Detect which cell encompasses the target text, then output its (x, y) center coordinate. 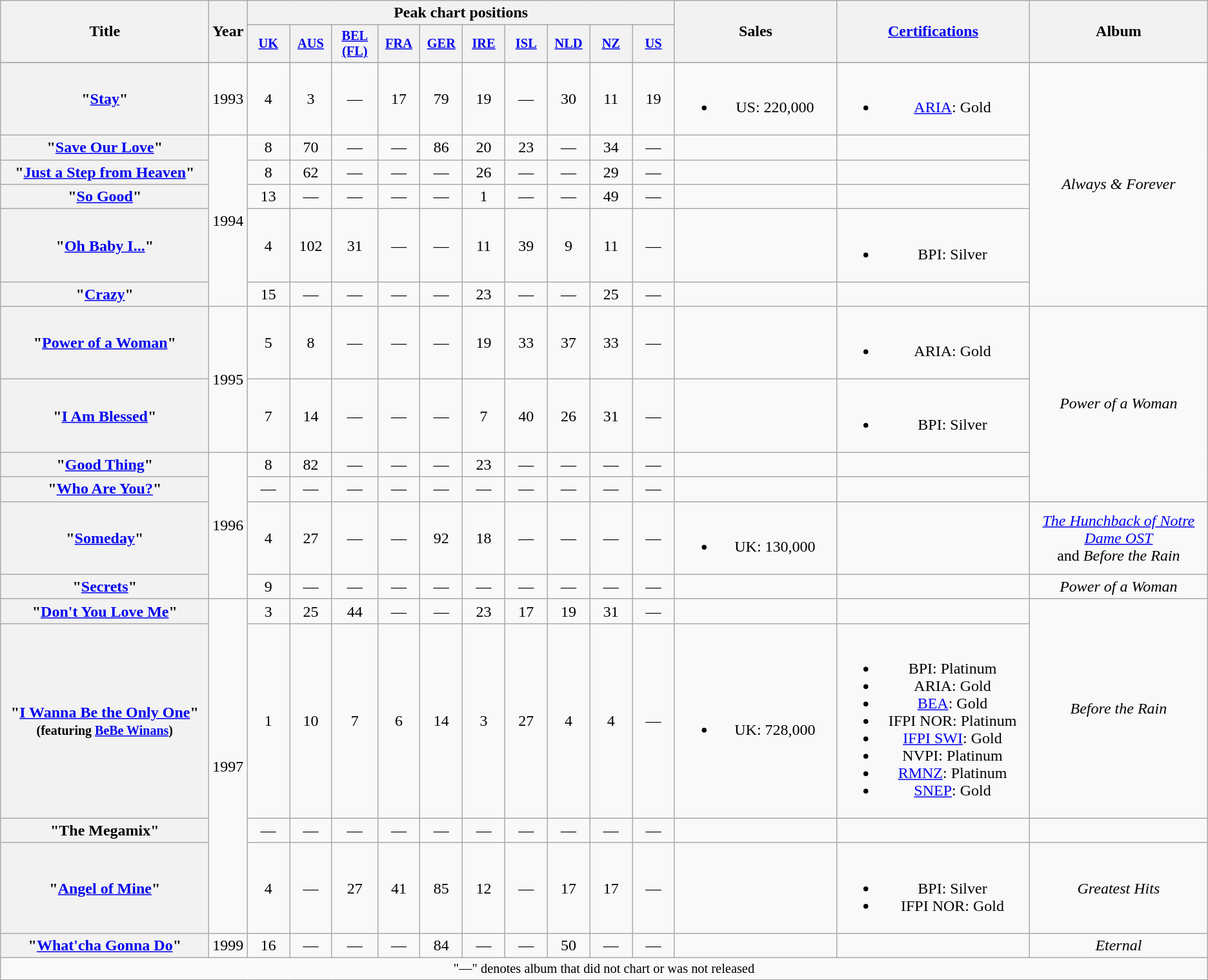
UK (268, 44)
UK: 130,000 (755, 538)
50 (569, 945)
82 (311, 465)
1996 (228, 525)
"So Good" (105, 197)
44 (355, 611)
"Crazy" (105, 294)
AUS (311, 44)
16 (268, 945)
FRA (399, 44)
"The Megamix" (105, 830)
"Oh Baby I..." (105, 245)
Greatest Hits (1119, 888)
62 (311, 172)
Certifications (933, 32)
Peak chart positions (461, 13)
US (654, 44)
Album (1119, 32)
1994 (228, 221)
GER (441, 44)
"I Wanna Be the Only One" (featuring BeBe Winans) (105, 721)
92 (441, 538)
5 (268, 343)
86 (441, 148)
The Hunchback of Notre Dame OST and Before the Rain (1119, 538)
85 (441, 888)
1999 (228, 945)
Year (228, 32)
41 (399, 888)
NZ (611, 44)
"Good Thing" (105, 465)
34 (611, 148)
ISL (526, 44)
18 (484, 538)
Before the Rain (1119, 708)
"I Am Blessed" (105, 415)
"Secrets" (105, 586)
"Power of a Woman" (105, 343)
"Just a Step from Heaven" (105, 172)
1995 (228, 379)
IRE (484, 44)
BPI: PlatinumARIA: GoldBEA: GoldIFPI NOR: PlatinumIFPI SWI: GoldNVPI: PlatinumRMNZ: PlatinumSNEP: Gold (933, 721)
NLD (569, 44)
12 (484, 888)
102 (311, 245)
"Who Are You?" (105, 489)
20 (484, 148)
30 (569, 98)
39 (526, 245)
"Someday" (105, 538)
BEL (FL) (355, 44)
15 (268, 294)
40 (526, 415)
UK: 728,000 (755, 721)
"Save Our Love" (105, 148)
"—" denotes album that did not chart or was not released (604, 969)
"Stay" (105, 98)
70 (311, 148)
84 (441, 945)
1993 (228, 98)
US: 220,000 (755, 98)
Eternal (1119, 945)
37 (569, 343)
29 (611, 172)
"What'cha Gonna Do" (105, 945)
1997 (228, 766)
"Angel of Mine" (105, 888)
13 (268, 197)
"Don't You Love Me" (105, 611)
49 (611, 197)
Title (105, 32)
79 (441, 98)
10 (311, 721)
BPI: SilverIFPI NOR: Gold (933, 888)
Always & Forever (1119, 184)
Sales (755, 32)
6 (399, 721)
